Return the [x, y] coordinate for the center point of the cell that contains the specified text.  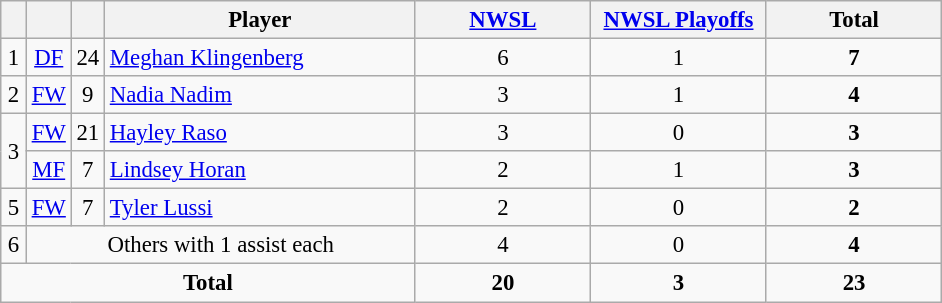
Nadia Nadim [260, 95]
Lindsey Horan [260, 170]
NWSL Playoffs [679, 20]
23 [854, 283]
9 [88, 95]
NWSL [503, 20]
20 [503, 283]
Hayley Raso [260, 133]
DF [48, 58]
21 [88, 133]
24 [88, 58]
Others with 1 assist each [220, 245]
Player [260, 20]
MF [48, 170]
Tyler Lussi [260, 208]
5 [14, 208]
Meghan Klingenberg [260, 58]
